Extract the (X, Y) coordinate from the center of the cell holding the provided text.  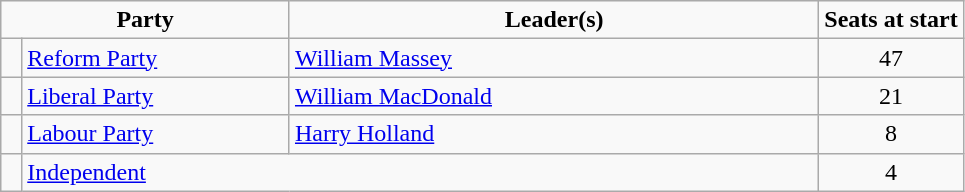
Reform Party (156, 58)
Leader(s) (554, 20)
Harry Holland (554, 134)
47 (891, 58)
21 (891, 96)
Seats at start (891, 20)
Liberal Party (156, 96)
William Massey (554, 58)
4 (891, 172)
William MacDonald (554, 96)
8 (891, 134)
Independent (420, 172)
Labour Party (156, 134)
Party (146, 20)
